Identify which cell holds the provided text, then report its [X, Y] central coordinate. 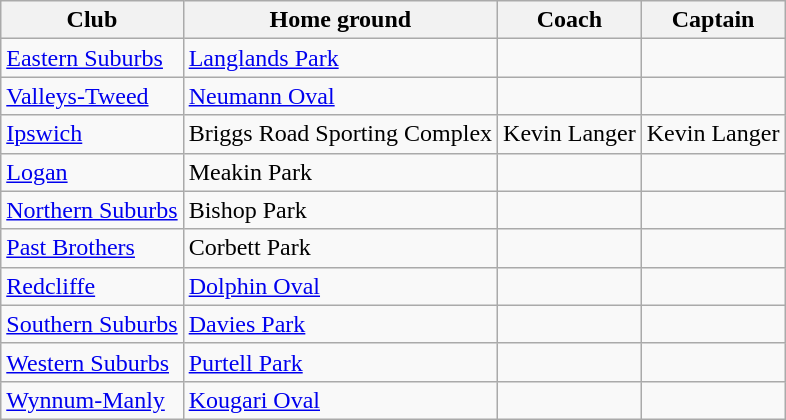
Neumann Oval [340, 96]
Club [92, 20]
Captain [713, 20]
Ipswich [92, 134]
Valleys-Tweed [92, 96]
Wynnum-Manly [92, 400]
Briggs Road Sporting Complex [340, 134]
Coach [570, 20]
Logan [92, 172]
Redcliffe [92, 286]
Meakin Park [340, 172]
Corbett Park [340, 248]
Davies Park [340, 324]
Langlands Park [340, 58]
Southern Suburbs [92, 324]
Purtell Park [340, 362]
Bishop Park [340, 210]
Kougari Oval [340, 400]
Dolphin Oval [340, 286]
Home ground [340, 20]
Eastern Suburbs [92, 58]
Past Brothers [92, 248]
Western Suburbs [92, 362]
Northern Suburbs [92, 210]
